Return the (X, Y) coordinate for the center point of the cell that contains the specified text.  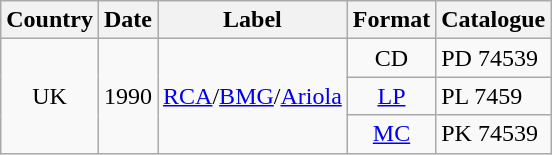
Catalogue (494, 20)
MC (391, 134)
Country (50, 20)
CD (391, 58)
Format (391, 20)
LP (391, 96)
RCA/BMG/Ariola (253, 96)
UK (50, 96)
PK 74539 (494, 134)
Date (128, 20)
1990 (128, 96)
Label (253, 20)
PD 74539 (494, 58)
PL 7459 (494, 96)
